Return [x, y] of the center of cell containing provided text 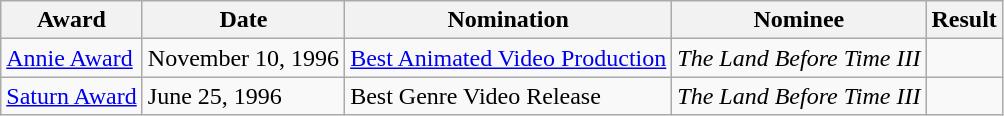
Best Animated Video Production [508, 58]
Result [964, 20]
Annie Award [72, 58]
Nominee [799, 20]
Saturn Award [72, 96]
November 10, 1996 [243, 58]
Date [243, 20]
June 25, 1996 [243, 96]
Award [72, 20]
Best Genre Video Release [508, 96]
Nomination [508, 20]
